Return [X, Y] of the center of cell containing provided text 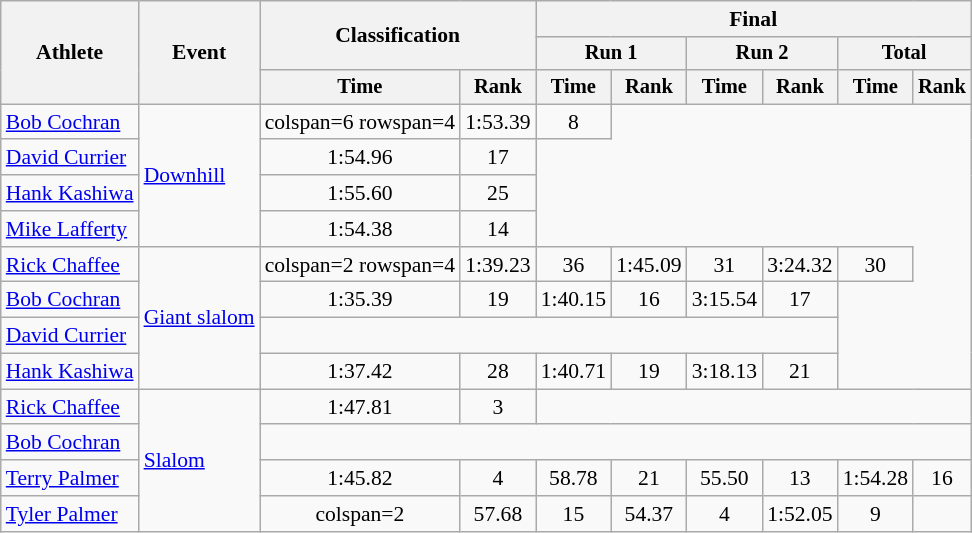
Final [754, 19]
Classification [398, 36]
Run 1 [612, 54]
3 [498, 407]
1:35.39 [360, 300]
3:18.13 [724, 372]
14 [498, 229]
1:54.96 [360, 158]
3:24.32 [800, 265]
Slalom [200, 460]
8 [574, 122]
55.50 [724, 478]
Event [200, 52]
1:40.15 [574, 300]
colspan=6 rowspan=4 [360, 122]
Giant slalom [200, 318]
Mike Lafferty [70, 229]
1:52.05 [800, 514]
15 [574, 514]
Run 2 [762, 54]
colspan=2 [360, 514]
Athlete [70, 52]
3:15.54 [724, 300]
58.78 [574, 478]
1:54.28 [876, 478]
31 [724, 265]
1:45.09 [648, 265]
54.37 [648, 514]
1:54.38 [360, 229]
colspan=2 rowspan=4 [360, 265]
28 [498, 372]
1:47.81 [360, 407]
Tyler Palmer [70, 514]
1:53.39 [498, 122]
1:39.23 [498, 265]
1:37.42 [360, 372]
30 [876, 265]
1:55.60 [360, 193]
9 [876, 514]
Terry Palmer [70, 478]
Downhill [200, 175]
25 [498, 193]
1:40.71 [574, 372]
57.68 [498, 514]
Total [904, 54]
1:45.82 [360, 478]
13 [800, 478]
36 [574, 265]
